From the cell containing the given text, extract its center point as [X, Y] coordinate. 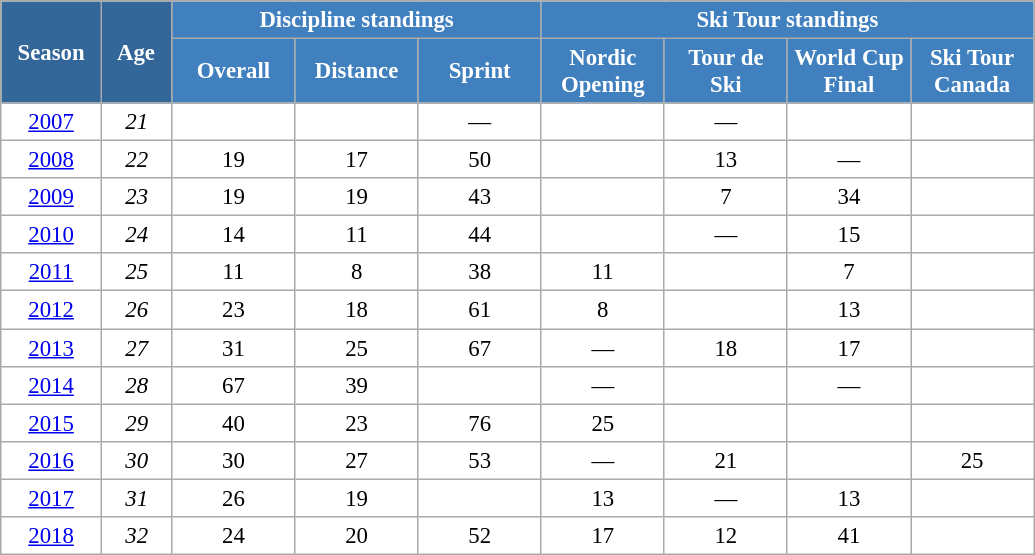
2012 [52, 310]
Distance [356, 72]
15 [848, 235]
50 [480, 160]
76 [480, 423]
Ski Tour standings [787, 20]
2009 [52, 197]
2010 [52, 235]
44 [480, 235]
Season [52, 52]
2016 [52, 460]
28 [136, 385]
38 [480, 273]
Sprint [480, 72]
2008 [52, 160]
2013 [52, 348]
Discipline standings [356, 20]
14 [234, 235]
2007 [52, 122]
40 [234, 423]
52 [480, 536]
41 [848, 536]
Ski TourCanada [972, 72]
20 [356, 536]
12 [726, 536]
2014 [52, 385]
39 [356, 385]
61 [480, 310]
2011 [52, 273]
2015 [52, 423]
2017 [52, 498]
32 [136, 536]
34 [848, 197]
43 [480, 197]
53 [480, 460]
Overall [234, 72]
NordicOpening [602, 72]
World CupFinal [848, 72]
Age [136, 52]
2018 [52, 536]
22 [136, 160]
29 [136, 423]
Tour deSki [726, 72]
